Capture the cell that displays the provided text and extract its (X, Y) central coordinate. 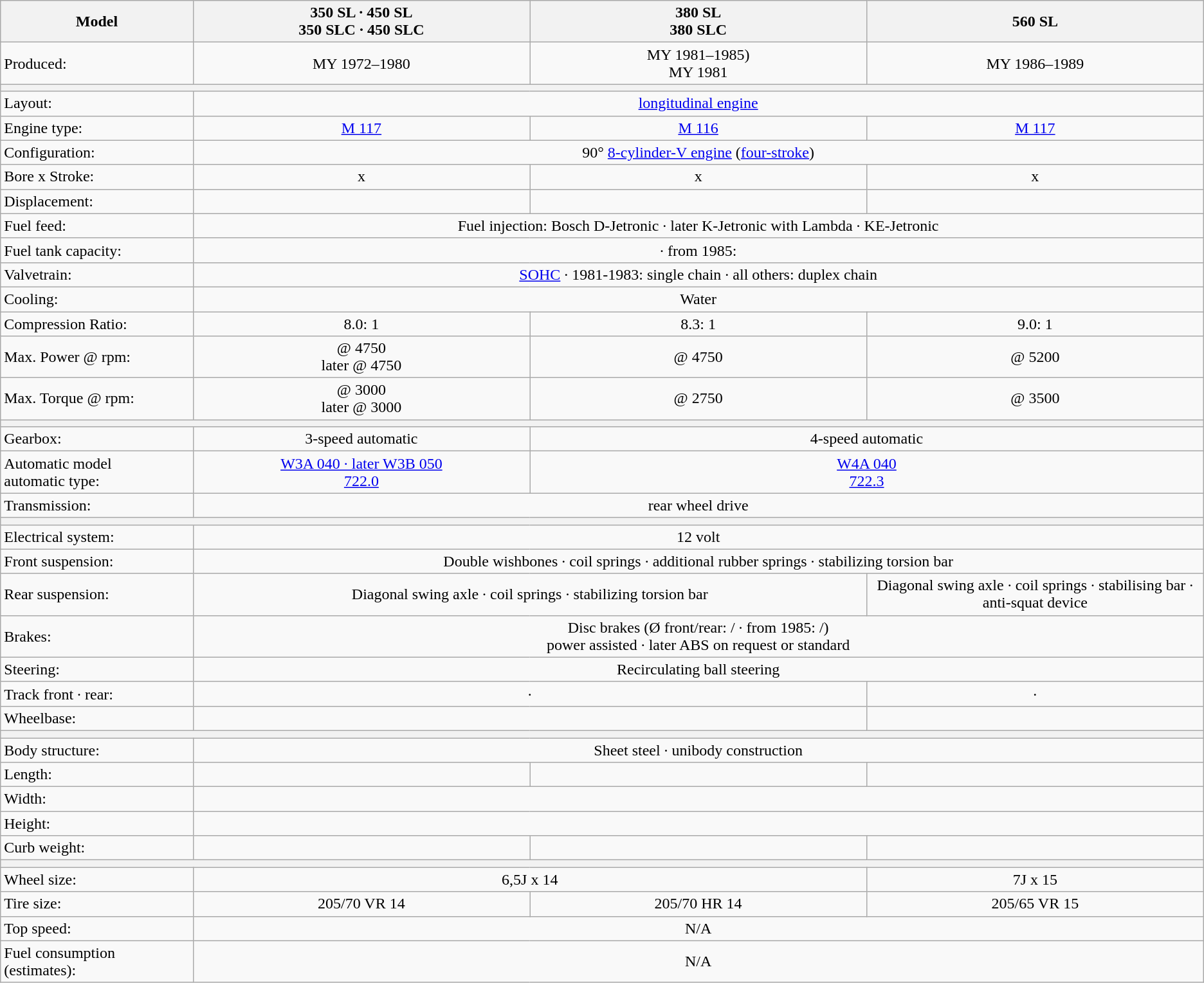
Water (698, 299)
Fuel feed: (96, 226)
Rear suspension: (96, 594)
380 SL 380 SLC (698, 22)
Fuel tank capacity: (96, 250)
Electrical system: (96, 537)
Front suspension: (96, 561)
3-speed automatic (361, 439)
Max. Power @ rpm: (96, 357)
Curb weight: (96, 848)
Top speed: (96, 928)
Produced: (96, 63)
205/65 VR 15 (1035, 904)
12 volt (698, 537)
Width: (96, 799)
Tire size: (96, 904)
Wheelbase: (96, 718)
Diagonal swing axle · coil springs · stabilizing torsion bar (530, 594)
Brakes: (96, 636)
Configuration: (96, 152)
W4A 040722.3 (867, 472)
Body structure: (96, 750)
90° 8-cylinder-V engine (four-stroke) (698, 152)
Layout: (96, 104)
longitudinal engine (698, 104)
Fuel consumption (estimates): (96, 962)
Height: (96, 824)
Disc brakes (Ø front/rear: / · from 1985: /) power assisted · later ABS on request or standard (698, 636)
· from 1985: (698, 250)
Diagonal swing axle · coil springs · stabilising bar · anti-squat device (1035, 594)
Length: (96, 775)
@ 3500 (1035, 399)
@ 2750 (698, 399)
Cooling: (96, 299)
560 SL (1035, 22)
8.0: 1 (361, 323)
205/70 HR 14 (698, 904)
Max. Torque @ rpm: (96, 399)
Gearbox: (96, 439)
Bore x Stroke: (96, 177)
@ 4750 (698, 357)
Wheel size: (96, 879)
Automatic model automatic type: (96, 472)
@ 3000 later @ 3000 (361, 399)
205/70 VR 14 (361, 904)
6,5J x 14 (530, 879)
Model (96, 22)
W3A 040 · later W3B 050722.0 (361, 472)
MY 1981–1985) MY 1981 (698, 63)
Engine type: (96, 128)
Recirculating ball steering (698, 669)
MY 1986–1989 (1035, 63)
Transmission: (96, 505)
Sheet steel · unibody construction (698, 750)
9.0: 1 (1035, 323)
Steering: (96, 669)
M 116 (698, 128)
Double wishbones · coil springs · additional rubber springs · stabilizing torsion bar (698, 561)
@ 5200 (1035, 357)
4-speed automatic (867, 439)
@ 4750 later @ 4750 (361, 357)
rear wheel drive (698, 505)
SOHC · 1981-1983: single chain · all others: duplex chain (698, 275)
350 SL · 450 SL 350 SLC · 450 SLC (361, 22)
7J x 15 (1035, 879)
MY 1972–1980 (361, 63)
Fuel injection: Bosch D-Jetronic · later K-Jetronic with Lambda · KE-Jetronic (698, 226)
Displacement: (96, 201)
8.3: 1 (698, 323)
Compression Ratio: (96, 323)
Valvetrain: (96, 275)
Track front · rear: (96, 694)
